Scan for the cell matching the given text and deliver its [X, Y] coordinate at center. 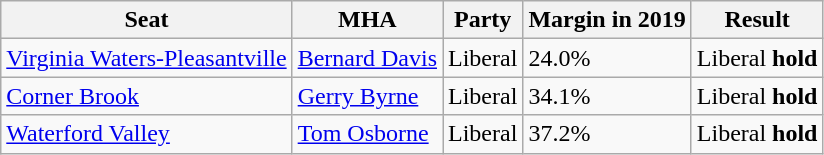
Virginia Waters-Pleasantville [146, 58]
Result [757, 20]
MHA [367, 20]
34.1% [607, 96]
Gerry Byrne [367, 96]
Party [482, 20]
Seat [146, 20]
Tom Osborne [367, 134]
24.0% [607, 58]
Bernard Davis [367, 58]
37.2% [607, 134]
Corner Brook [146, 96]
Waterford Valley [146, 134]
Margin in 2019 [607, 20]
